Determine the (x, y) coordinate at the center of the cell enclosing the given text.  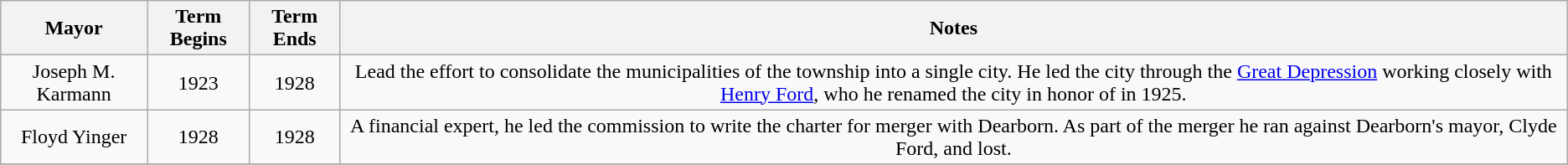
Mayor (74, 28)
Floyd Yinger (74, 137)
Joseph M. Karmann (74, 82)
Term Ends (295, 28)
1923 (199, 82)
Term Begins (199, 28)
Notes (953, 28)
